Detect which cell encompasses the target text, then output its (X, Y) center coordinate. 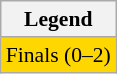
Finals (0–2) (58, 55)
Legend (58, 19)
